Return [X, Y] of the center of cell containing provided text 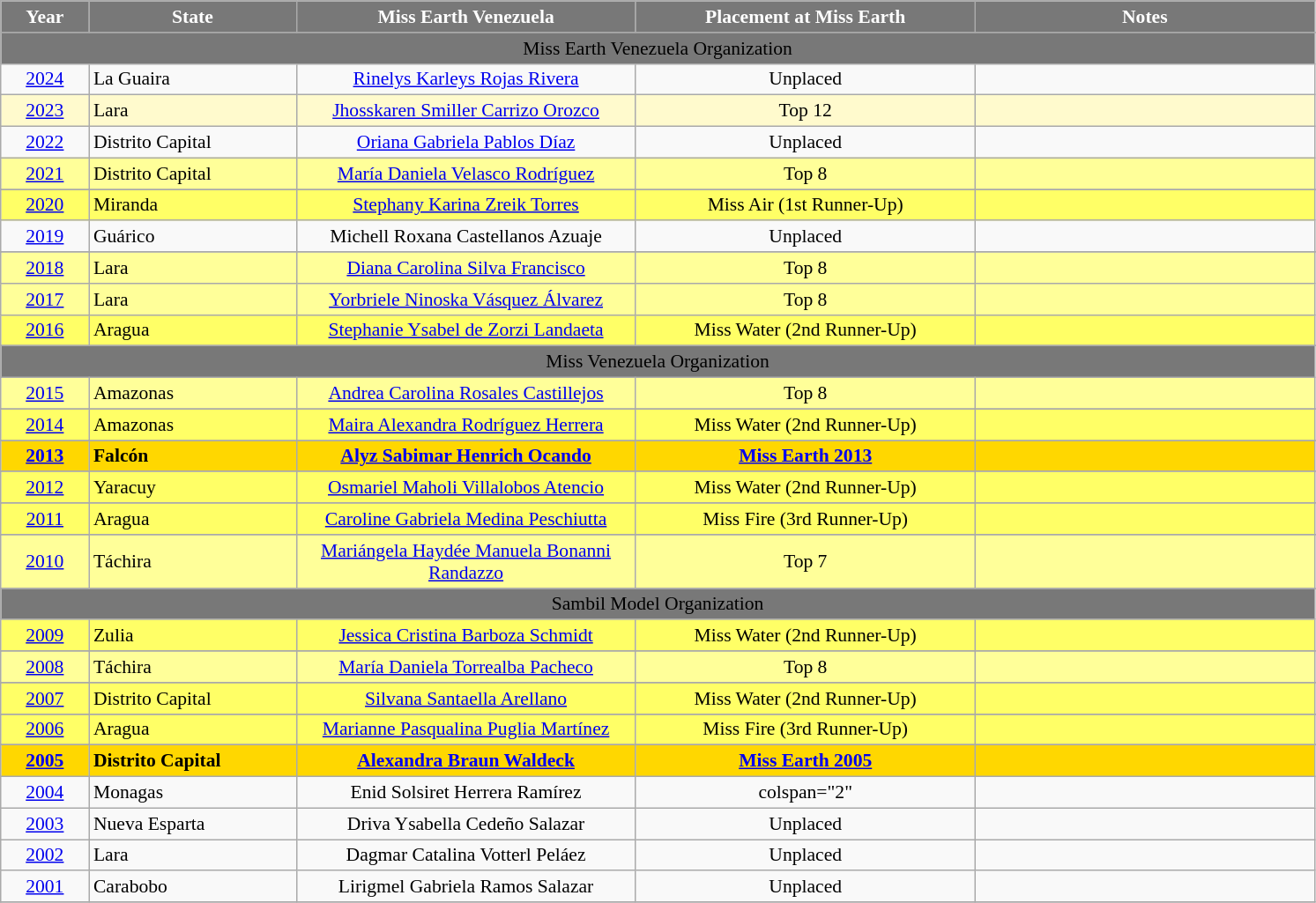
2007 [45, 699]
Stephanie Ysabel de Zorzi Landaeta [465, 330]
Miss Earth 2013 [806, 456]
Driva Ysabella Cedeño Salazar [465, 824]
Miss Earth Venezuela Organization [658, 48]
Top 7 [806, 562]
Stephany Karina Zreik Torres [465, 205]
2002 [45, 855]
2018 [45, 268]
Silvana Santaella Arellano [465, 699]
María Daniela Velasco Rodríguez [465, 174]
Alexandra Braun Waldeck [465, 761]
2005 [45, 761]
2019 [45, 237]
2012 [45, 488]
Year [45, 17]
Marianne Pasqualina Puglia Martínez [465, 729]
2014 [45, 425]
2017 [45, 300]
Diana Carolina Silva Francisco [465, 268]
Miss Earth 2005 [806, 761]
2003 [45, 824]
Yorbriele Ninoska Vásquez Álvarez [465, 300]
Yaracuy [192, 488]
Miss Air (1st Runner-Up) [806, 205]
Rinelys Karleys Rojas Rivera [465, 79]
2008 [45, 667]
2024 [45, 79]
2010 [45, 562]
2022 [45, 143]
Jhosskaren Smiller Carrizo Orozco [465, 111]
Michell Roxana Castellanos Azuaje [465, 237]
Maira Alexandra Rodríguez Herrera [465, 425]
Alyz Sabimar Henrich Ocando [465, 456]
2009 [45, 636]
Mariángela Haydée Manuela Bonanni Randazzo [465, 562]
2023 [45, 111]
2013 [45, 456]
2016 [45, 330]
Jessica Cristina Barboza Schmidt [465, 636]
Monagas [192, 793]
Zulia [192, 636]
Notes [1144, 17]
Miss Venezuela Organization [658, 362]
2001 [45, 887]
Carabobo [192, 887]
Falcón [192, 456]
La Guaira [192, 79]
2011 [45, 519]
2006 [45, 729]
Caroline Gabriela Medina Peschiutta [465, 519]
Top 12 [806, 111]
Andrea Carolina Rosales Castillejos [465, 394]
2004 [45, 793]
Lirigmel Gabriela Ramos Salazar [465, 887]
2021 [45, 174]
State [192, 17]
Oriana Gabriela Pablos Díaz [465, 143]
2020 [45, 205]
Enid Solsiret Herrera Ramírez [465, 793]
2015 [45, 394]
Nueva Esparta [192, 824]
Dagmar Catalina Votterl Peláez [465, 855]
colspan="2" [806, 793]
Miranda [192, 205]
Osmariel Maholi Villalobos Atencio [465, 488]
Placement at Miss Earth [806, 17]
Sambil Model Organization [658, 604]
Guárico [192, 237]
María Daniela Torrealba Pacheco [465, 667]
Miss Earth Venezuela [465, 17]
